From the cell containing the given text, extract its center point as (x, y) coordinate. 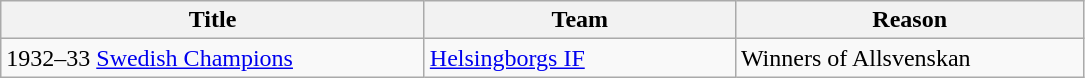
1932–33 Swedish Champions (213, 58)
Team (580, 20)
Helsingborgs IF (580, 58)
Reason (910, 20)
Winners of Allsvenskan (910, 58)
Title (213, 20)
